Scan for the cell matching the given text and deliver its (X, Y) coordinate at center. 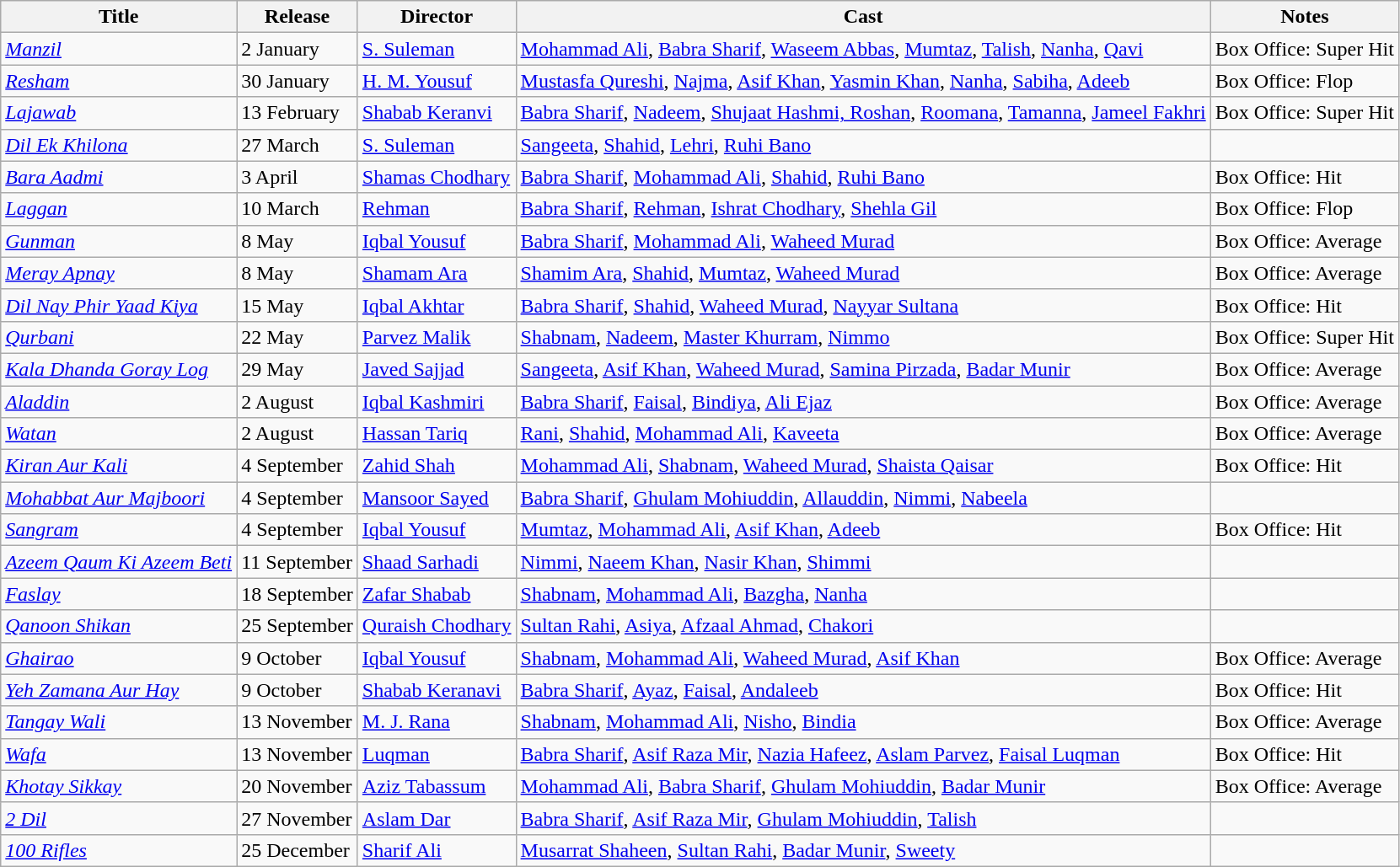
Babra Sharif, Shahid, Waheed Murad, Nayyar Sultana (863, 305)
Aslam Dar (437, 818)
13 February (298, 113)
Notes (1305, 17)
Yeh Zamana Aur Hay (119, 690)
Cast (863, 17)
Sangeeta, Asif Khan, Waheed Murad, Samina Pirzada, Badar Munir (863, 369)
Title (119, 17)
2 January (298, 49)
Lajawab (119, 113)
Shabnam, Nadeem, Master Khurram, Nimmo (863, 337)
Mustasfa Qureshi, Najma, Asif Khan, Yasmin Khan, Nanha, Sabiha, Adeeb (863, 81)
Dil Nay Phir Yaad Kiya (119, 305)
Azeem Qaum Ki Azeem Beti (119, 562)
Sharif Ali (437, 850)
3 April (298, 177)
Shabab Keranavi (437, 690)
Sultan Rahi, Asiya, Afzaal Ahmad, Chakori (863, 626)
Iqbal Kashmiri (437, 402)
Mohammad Ali, Babra Sharif, Ghulam Mohiuddin, Badar Munir (863, 786)
Mumtaz, Mohammad Ali, Asif Khan, Adeeb (863, 530)
Luqman (437, 754)
Kala Dhanda Goray Log (119, 369)
Parvez Malik (437, 337)
Tangay Wali (119, 722)
Release (298, 17)
Rani, Shahid, Mohammad Ali, Kaveeta (863, 434)
Shabab Keranvi (437, 113)
11 September (298, 562)
Resham (119, 81)
Qanoon Shikan (119, 626)
Sangram (119, 530)
Meray Apnay (119, 273)
Babra Sharif, Asif Raza Mir, Nazia Hafeez, Aslam Parvez, Faisal Luqman (863, 754)
Babra Sharif, Asif Raza Mir, Ghulam Mohiuddin, Talish (863, 818)
27 March (298, 145)
Mohammad Ali, Babra Sharif, Waseem Abbas, Mumtaz, Talish, Nanha, Qavi (863, 49)
22 May (298, 337)
Rehman (437, 209)
Nimmi, Naeem Khan, Nasir Khan, Shimmi (863, 562)
Dil Ek Khilona (119, 145)
Kiran Aur Kali (119, 466)
30 January (298, 81)
Babra Sharif, Ghulam Mohiuddin, Allauddin, Nimmi, Nabeela (863, 498)
Babra Sharif, Nadeem, Shujaat Hashmi, Roshan, Roomana, Tamanna, Jameel Fakhri (863, 113)
Manzil (119, 49)
Shabnam, Mohammad Ali, Waheed Murad, Asif Khan (863, 658)
25 September (298, 626)
Gunman (119, 241)
Babra Sharif, Ayaz, Faisal, Andaleeb (863, 690)
Director (437, 17)
Aziz Tabassum (437, 786)
Sangeeta, Shahid, Lehri, Ruhi Bano (863, 145)
Iqbal Akhtar (437, 305)
Shabnam, Mohammad Ali, Nisho, Bindia (863, 722)
Faslay (119, 594)
Ghairao (119, 658)
Babra Sharif, Mohammad Ali, Waheed Murad (863, 241)
10 March (298, 209)
Wafa (119, 754)
Shamas Chodhary (437, 177)
Shaad Sarhadi (437, 562)
Babra Sharif, Faisal, Bindiya, Ali Ejaz (863, 402)
18 September (298, 594)
Bara Aadmi (119, 177)
M. J. Rana (437, 722)
Mansoor Sayed (437, 498)
Watan (119, 434)
20 November (298, 786)
Babra Sharif, Mohammad Ali, Shahid, Ruhi Bano (863, 177)
Zafar Shabab (437, 594)
Quraish Chodhary (437, 626)
Shabnam, Mohammad Ali, Bazgha, Nanha (863, 594)
100 Rifles (119, 850)
H. M. Yousuf (437, 81)
Hassan Tariq (437, 434)
27 November (298, 818)
Shamim Ara, Shahid, Mumtaz, Waheed Murad (863, 273)
Khotay Sikkay (119, 786)
25 December (298, 850)
Aladdin (119, 402)
29 May (298, 369)
Mohammad Ali, Shabnam, Waheed Murad, Shaista Qaisar (863, 466)
Babra Sharif, Rehman, Ishrat Chodhary, Shehla Gil (863, 209)
2 Dil (119, 818)
Zahid Shah (437, 466)
Laggan (119, 209)
Shamam Ara (437, 273)
15 May (298, 305)
Musarrat Shaheen, Sultan Rahi, Badar Munir, Sweety (863, 850)
Qurbani (119, 337)
Mohabbat Aur Majboori (119, 498)
Javed Sajjad (437, 369)
